Return the [x, y] coordinate for the center point of the cell that contains the specified text.  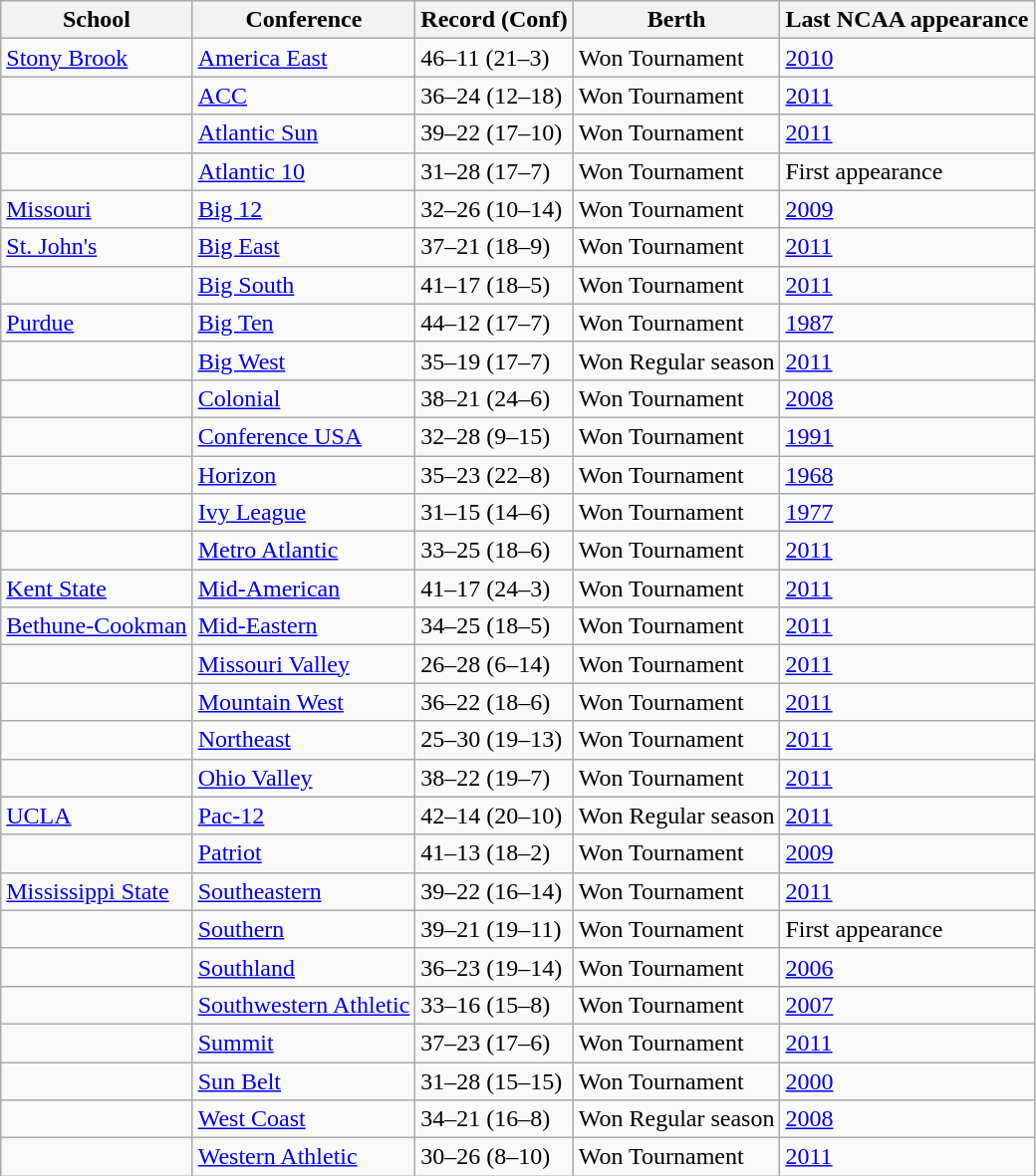
33–25 (18–6) [494, 551]
Patriot [304, 853]
Southland [304, 967]
Southeastern [304, 891]
36–22 (18–6) [494, 702]
1968 [906, 475]
ACC [304, 96]
Big South [304, 285]
Southwestern Athletic [304, 1005]
Berth [676, 20]
1987 [906, 323]
34–25 (18–5) [494, 626]
32–26 (10–14) [494, 209]
41–17 (24–3) [494, 588]
37–23 (17–6) [494, 1043]
Metro Atlantic [304, 551]
2006 [906, 967]
Conference USA [304, 436]
Kent State [97, 588]
39–21 (19–11) [494, 929]
2007 [906, 1005]
39–22 (16–14) [494, 891]
Record (Conf) [494, 20]
St. John's [97, 247]
38–22 (19–7) [494, 778]
West Coast [304, 1119]
Southern [304, 929]
42–14 (20–10) [494, 816]
35–19 (17–7) [494, 360]
Big West [304, 360]
1991 [906, 436]
26–28 (6–14) [494, 664]
2000 [906, 1080]
Summit [304, 1043]
Missouri Valley [304, 664]
Colonial [304, 398]
35–23 (22–8) [494, 475]
37–21 (18–9) [494, 247]
School [97, 20]
Purdue [97, 323]
Horizon [304, 475]
Conference [304, 20]
36–23 (19–14) [494, 967]
Bethune-Cookman [97, 626]
Atlantic Sun [304, 133]
1977 [906, 513]
46–11 (21–3) [494, 58]
41–13 (18–2) [494, 853]
39–22 (17–10) [494, 133]
Big East [304, 247]
America East [304, 58]
34–21 (16–8) [494, 1119]
31–15 (14–6) [494, 513]
44–12 (17–7) [494, 323]
UCLA [97, 816]
Stony Brook [97, 58]
38–21 (24–6) [494, 398]
Ivy League [304, 513]
Northeast [304, 740]
Missouri [97, 209]
Mid-Eastern [304, 626]
Mid-American [304, 588]
Mississippi State [97, 891]
31–28 (15–15) [494, 1080]
33–16 (15–8) [494, 1005]
Big 12 [304, 209]
Pac-12 [304, 816]
2010 [906, 58]
Ohio Valley [304, 778]
31–28 (17–7) [494, 171]
Western Athletic [304, 1157]
32–28 (9–15) [494, 436]
Atlantic 10 [304, 171]
41–17 (18–5) [494, 285]
Big Ten [304, 323]
25–30 (19–13) [494, 740]
30–26 (8–10) [494, 1157]
Sun Belt [304, 1080]
Last NCAA appearance [906, 20]
Mountain West [304, 702]
36–24 (12–18) [494, 96]
